Search for the cell housing the specified text and yield its (x, y) center coordinate. 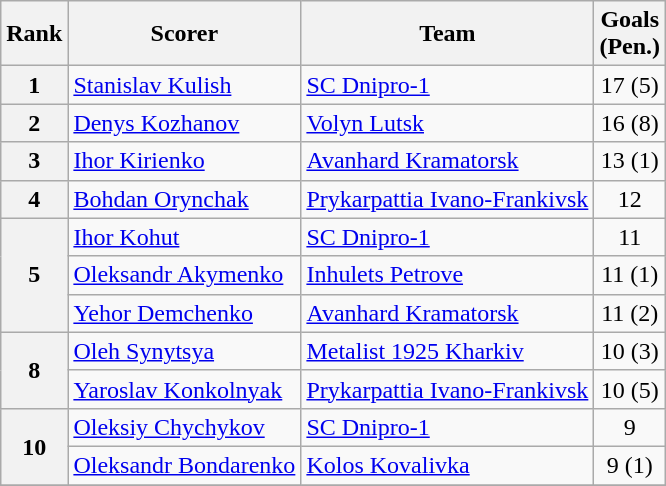
Yehor Demchenko (184, 313)
11 (630, 237)
4 (34, 199)
11 (1) (630, 275)
Oleksandr Akymenko (184, 275)
12 (630, 199)
10 (5) (630, 389)
Team (448, 34)
9 (630, 427)
Scorer (184, 34)
Ihor Kirienko (184, 161)
3 (34, 161)
Yaroslav Konkolnyak (184, 389)
Metalist 1925 Kharkiv (448, 351)
Rank (34, 34)
9 (1) (630, 465)
Stanislav Kulish (184, 85)
Ihor Kohut (184, 237)
Oleh Synytsya (184, 351)
2 (34, 123)
Oleksandr Bondarenko (184, 465)
Volyn Lutsk (448, 123)
11 (2) (630, 313)
8 (34, 370)
Inhulets Petrove (448, 275)
1 (34, 85)
10 (34, 446)
5 (34, 275)
Goals(Pen.) (630, 34)
17 (5) (630, 85)
13 (1) (630, 161)
Denys Kozhanov (184, 123)
Kolos Kovalivka (448, 465)
Oleksiy Chychykov (184, 427)
Bohdan Orynchak (184, 199)
16 (8) (630, 123)
10 (3) (630, 351)
